Search for the cell housing the specified text and yield its (X, Y) center coordinate. 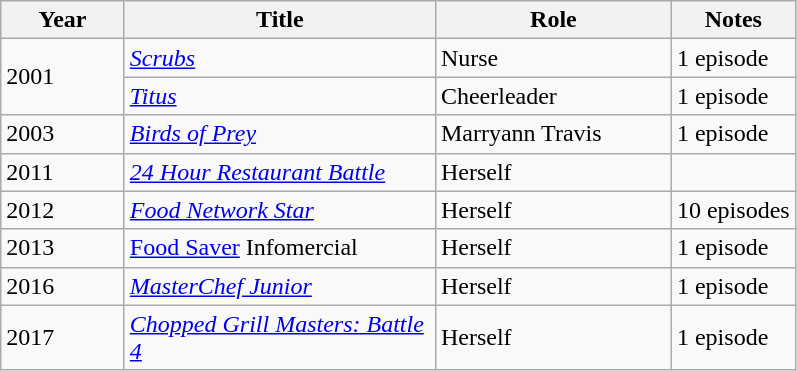
Titus (280, 96)
2011 (63, 172)
2017 (63, 338)
24 Hour Restaurant Battle (280, 172)
Notes (733, 20)
2003 (63, 134)
2016 (63, 286)
Food Network Star (280, 210)
Scrubs (280, 58)
Nurse (553, 58)
2013 (63, 248)
Cheerleader (553, 96)
10 episodes (733, 210)
Chopped Grill Masters: Battle 4 (280, 338)
Title (280, 20)
Year (63, 20)
2012 (63, 210)
MasterChef Junior (280, 286)
Marryann Travis (553, 134)
Role (553, 20)
Food Saver Infomercial (280, 248)
Birds of Prey (280, 134)
2001 (63, 77)
